From the cell containing the given text, extract its center point as (x, y) coordinate. 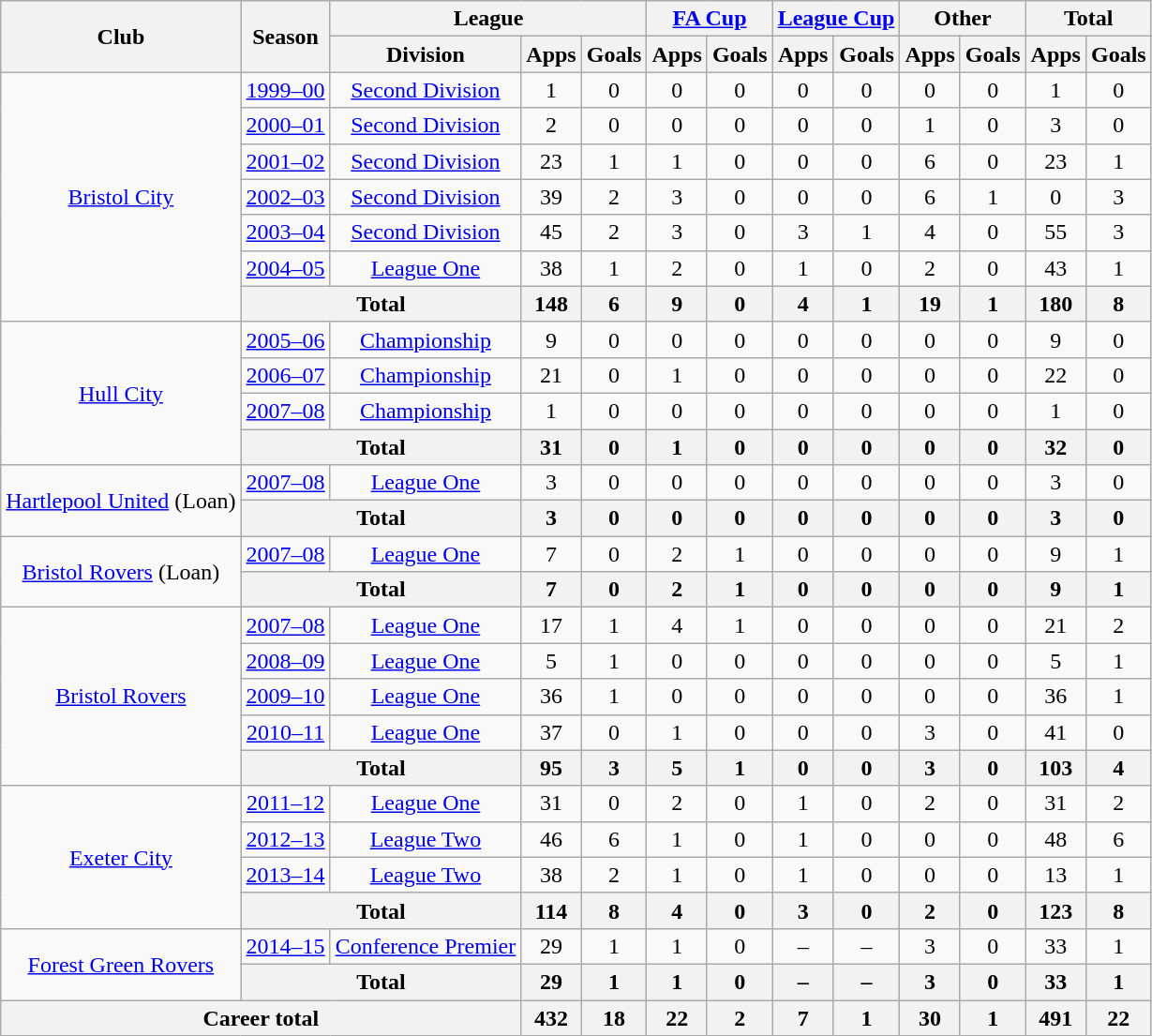
Bristol Rovers (121, 697)
2012–13 (285, 839)
32 (1055, 447)
39 (551, 197)
2002–03 (285, 197)
18 (614, 1017)
123 (1055, 910)
Forest Green Rovers (121, 964)
League Cup (836, 19)
Exeter City (121, 857)
45 (551, 233)
Career total (261, 1017)
491 (1055, 1017)
2011–12 (285, 803)
2005–06 (285, 339)
19 (930, 304)
30 (930, 1017)
148 (551, 304)
37 (551, 732)
Conference Premier (426, 946)
Season (285, 37)
55 (1055, 233)
432 (551, 1017)
180 (1055, 304)
41 (1055, 732)
2000–01 (285, 126)
48 (1055, 839)
103 (1055, 768)
Other (963, 19)
Bristol Rovers (Loan) (121, 572)
Hull City (121, 393)
95 (551, 768)
114 (551, 910)
46 (551, 839)
2001–02 (285, 161)
Club (121, 37)
2008–09 (285, 661)
2014–15 (285, 946)
Division (426, 54)
Hartlepool United (Loan) (121, 501)
2003–04 (285, 233)
2004–05 (285, 268)
FA Cup (710, 19)
2013–14 (285, 875)
17 (551, 625)
2009–10 (285, 697)
43 (1055, 268)
1999–00 (285, 90)
2010–11 (285, 732)
13 (1055, 875)
Bristol City (121, 197)
League (488, 19)
2006–07 (285, 375)
